From the cell containing the given text, extract its center point as (x, y) coordinate. 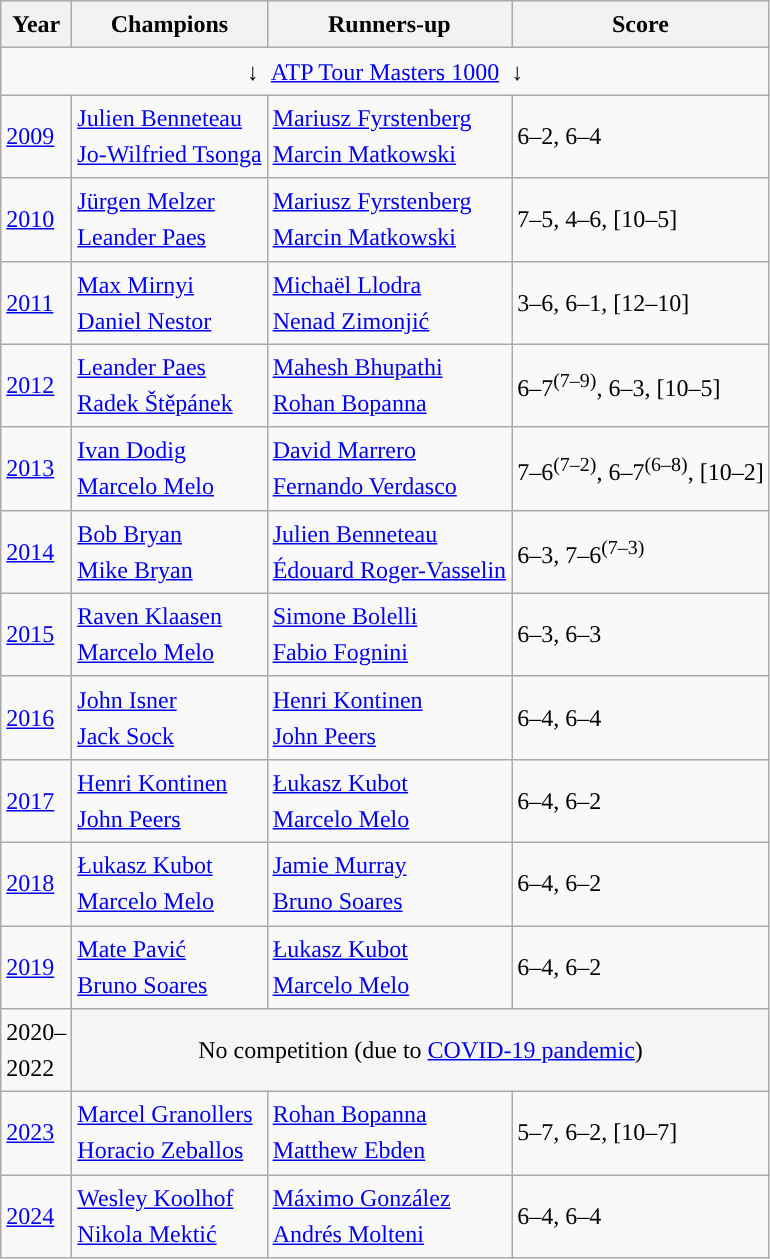
Julien Benneteau Jo-Wilfried Tsonga (170, 136)
Jamie Murray Bruno Soares (390, 884)
Michaël Llodra Nenad Zimonjić (390, 302)
2015 (36, 634)
Máximo González Andrés Molteni (390, 1216)
Jürgen Melzer Leander Paes (170, 220)
Raven Klaasen Marcelo Melo (170, 634)
Simone Bolelli Fabio Fognini (390, 634)
7–5, 4–6, [10–5] (641, 220)
2012 (36, 386)
2018 (36, 884)
Max Mirnyi Daniel Nestor (170, 302)
Wesley Koolhof Nikola Mektić (170, 1216)
2023 (36, 1134)
No competition (due to COVID-19 pandemic) (420, 1050)
2013 (36, 468)
2016 (36, 718)
Runners-up (390, 24)
2019 (36, 968)
6–7(7–9), 6–3, [10–5] (641, 386)
Mahesh Bhupathi Rohan Bopanna (390, 386)
2020–2022 (36, 1050)
Ivan Dodig Marcelo Melo (170, 468)
2011 (36, 302)
2010 (36, 220)
Champions (170, 24)
5–7, 6–2, [10–7] (641, 1134)
↓ ATP Tour Masters 1000 ↓ (386, 72)
2017 (36, 800)
6–3, 7–6(7–3) (641, 552)
Year (36, 24)
David Marrero Fernando Verdasco (390, 468)
John Isner Jack Sock (170, 718)
Julien Benneteau Édouard Roger-Vasselin (390, 552)
Bob Bryan Mike Bryan (170, 552)
2009 (36, 136)
7–6(7–2), 6–7(6–8), [10–2] (641, 468)
Score (641, 24)
3–6, 6–1, [12–10] (641, 302)
6–2, 6–4 (641, 136)
2024 (36, 1216)
6–3, 6–3 (641, 634)
2014 (36, 552)
Rohan Bopanna Matthew Ebden (390, 1134)
Leander Paes Radek Štěpánek (170, 386)
Mate Pavić Bruno Soares (170, 968)
Marcel Granollers Horacio Zeballos (170, 1134)
